Identify which cell holds the provided text, then report its (X, Y) central coordinate. 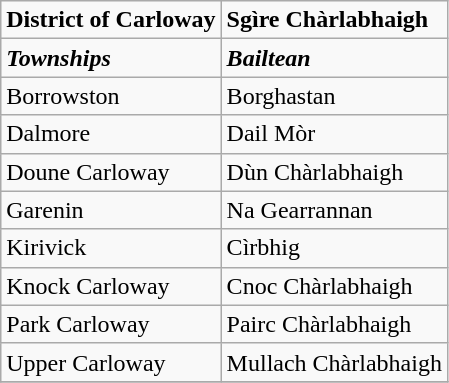
Park Carloway (111, 324)
Townships (111, 58)
Mullach Chàrlabhaigh (334, 362)
Cìrbhig (334, 248)
Garenin (111, 210)
Borrowston (111, 96)
Pairc Chàrlabhaigh (334, 324)
Doune Carloway (111, 172)
Sgìre Chàrlabhaigh (334, 20)
Dùn Chàrlabhaigh (334, 172)
Dalmore (111, 134)
Kirivick (111, 248)
Dail Mòr (334, 134)
Bailtean (334, 58)
District of Carloway (111, 20)
Na Gearrannan (334, 210)
Cnoc Chàrlabhaigh (334, 286)
Knock Carloway (111, 286)
Borghastan (334, 96)
Upper Carloway (111, 362)
